Return the [x, y] coordinate for the center point of the cell that contains the specified text.  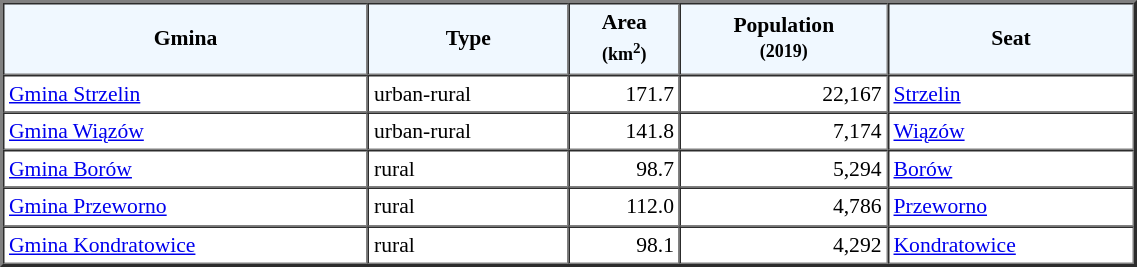
7,174 [784, 131]
Przeworno [1012, 207]
4,786 [784, 207]
Gmina [186, 38]
Population(2019) [784, 38]
98.7 [624, 169]
Seat [1012, 38]
141.8 [624, 131]
Gmina Strzelin [186, 93]
Strzelin [1012, 93]
Gmina Przeworno [186, 207]
Borów [1012, 169]
4,292 [784, 245]
171.7 [624, 93]
Area(km2) [624, 38]
Gmina Wiązów [186, 131]
22,167 [784, 93]
Wiązów [1012, 131]
Type [468, 38]
112.0 [624, 207]
Gmina Borów [186, 169]
98.1 [624, 245]
Gmina Kondratowice [186, 245]
5,294 [784, 169]
Kondratowice [1012, 245]
